Detect which cell encompasses the target text, then output its (X, Y) center coordinate. 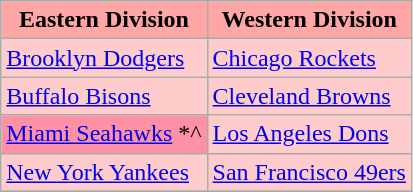
Eastern Division (104, 20)
Cleveland Browns (309, 96)
Los Angeles Dons (309, 134)
Buffalo Bisons (104, 96)
Western Division (309, 20)
Chicago Rockets (309, 58)
San Francisco 49ers (309, 172)
Brooklyn Dodgers (104, 58)
New York Yankees (104, 172)
Miami Seahawks *^ (104, 134)
